Find where the given text appears and provide that cell's center as [x, y] coordinate. 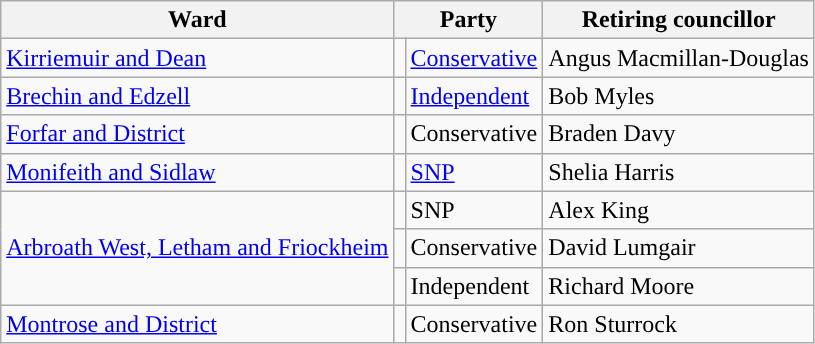
Ward [198, 20]
Forfar and District [198, 134]
Shelia Harris [679, 172]
Monifeith and Sidlaw [198, 172]
Montrose and District [198, 324]
David Lumgair [679, 248]
Kirriemuir and Dean [198, 58]
Richard Moore [679, 286]
Angus Macmillan-Douglas [679, 58]
Arbroath West, Letham and Friockheim [198, 248]
Braden Davy [679, 134]
Party [468, 20]
Brechin and Edzell [198, 96]
Ron Sturrock [679, 324]
Bob Myles [679, 96]
Alex King [679, 210]
Retiring councillor [679, 20]
